Search for the cell housing the specified text and yield its (x, y) center coordinate. 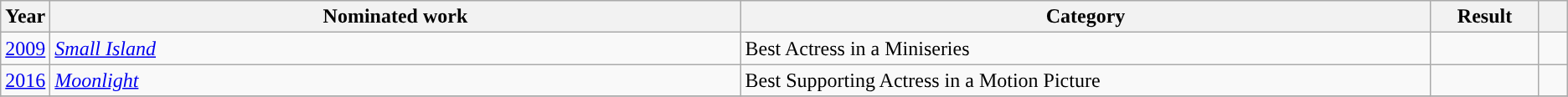
2009 (25, 48)
2016 (25, 80)
Result (1484, 17)
Best Actress in a Miniseries (1086, 48)
Moonlight (395, 80)
Best Supporting Actress in a Motion Picture (1086, 80)
Nominated work (395, 17)
Year (25, 17)
Category (1086, 17)
Small Island (395, 48)
